Detect which cell encompasses the target text, then output its [X, Y] center coordinate. 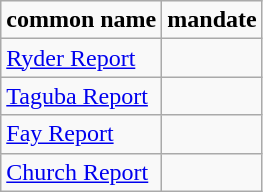
mandate [212, 20]
Church Report [82, 172]
common name [82, 20]
Fay Report [82, 134]
Ryder Report [82, 58]
Taguba Report [82, 96]
